Scan for the cell matching the given text and deliver its (x, y) coordinate at center. 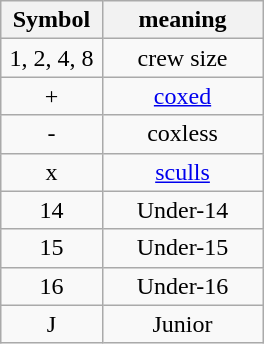
Under-15 (182, 248)
Under-16 (182, 286)
14 (52, 210)
coxless (182, 134)
- (52, 134)
sculls (182, 172)
coxed (182, 96)
crew size (182, 58)
Under-14 (182, 210)
x (52, 172)
+ (52, 96)
J (52, 324)
16 (52, 286)
meaning (182, 20)
15 (52, 248)
1, 2, 4, 8 (52, 58)
Junior (182, 324)
Symbol (52, 20)
